Pinpoint the cell where the given text exists, returning its (X, Y) midpoint coordinate. 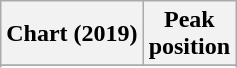
Peakposition (189, 34)
Chart (2019) (72, 34)
